Locate the cell with the specified text and output its (x, y) center coordinate. 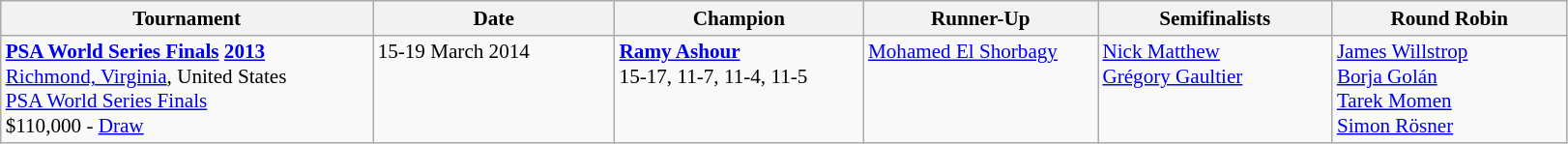
James Willstrop Borja Golán Tarek Momen Simon Rösner (1449, 89)
Ramy Ashour15-17, 11-7, 11-4, 11-5 (739, 89)
Champion (739, 17)
Date (494, 17)
Mohamed El Shorbagy (980, 89)
Nick Matthew Grégory Gaultier (1215, 89)
Round Robin (1449, 17)
Semifinalists (1215, 17)
Tournament (188, 17)
Runner-Up (980, 17)
15-19 March 2014 (494, 89)
PSA World Series Finals 2013 Richmond, Virginia, United StatesPSA World Series Finals$110,000 - Draw (188, 89)
